Detect which cell encompasses the target text, then output its (X, Y) center coordinate. 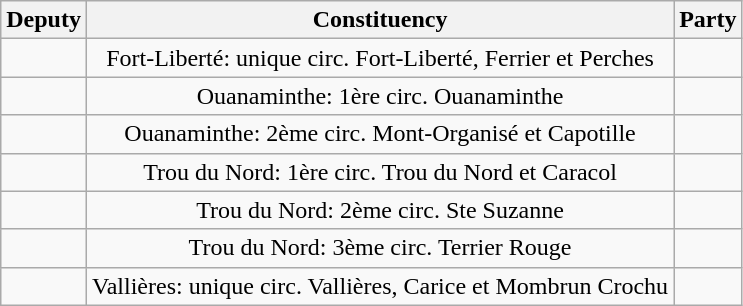
Trou du Nord: 3ème circ. Terrier Rouge (380, 248)
Trou du Nord: 2ème circ. Ste Suzanne (380, 210)
Deputy (44, 20)
Party (708, 20)
Ouanaminthe: 2ème circ. Mont-Organisé et Capotille (380, 134)
Fort-Liberté: unique circ. Fort-Liberté, Ferrier et Perches (380, 58)
Ouanaminthe: 1ère circ. Ouanaminthe (380, 96)
Constituency (380, 20)
Trou du Nord: 1ère circ. Trou du Nord et Caracol (380, 172)
Vallières: unique circ. Vallières, Carice et Mombrun Crochu (380, 286)
